Determine the [x, y] coordinate at the center of the cell enclosing the given text.  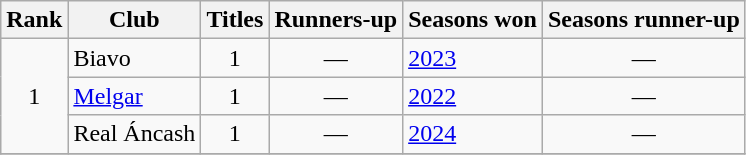
Rank [34, 20]
Club [134, 20]
Seasons runner-up [644, 20]
Seasons won [473, 20]
Biavo [134, 58]
Titles [235, 20]
2023 [473, 58]
2022 [473, 96]
Runners-up [336, 20]
2024 [473, 134]
Real Áncash [134, 134]
Melgar [134, 96]
